Scan for the cell matching the given text and deliver its [X, Y] coordinate at center. 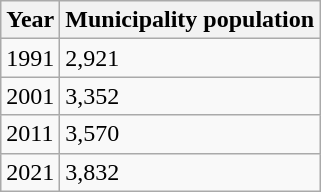
2021 [30, 172]
Municipality population [190, 20]
2001 [30, 96]
3,832 [190, 172]
3,352 [190, 96]
2011 [30, 134]
3,570 [190, 134]
1991 [30, 58]
Year [30, 20]
2,921 [190, 58]
